Provide the [x, y] coordinate of the cell's center where the given text is located.  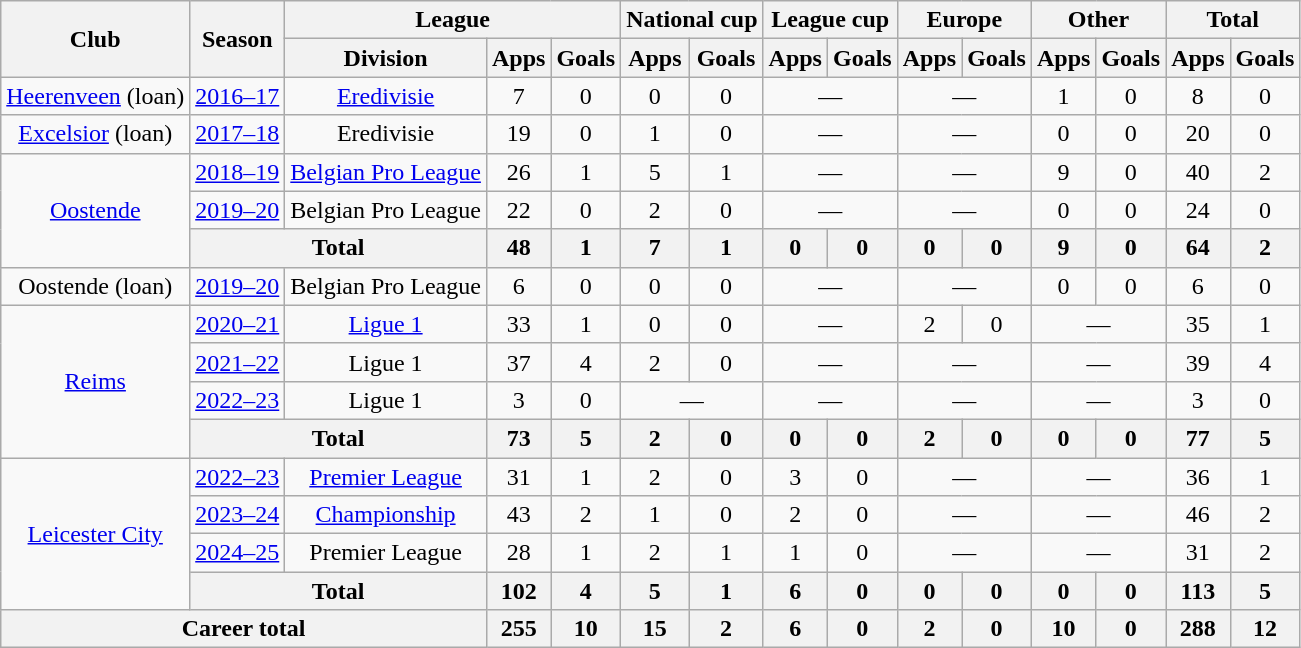
League cup [830, 20]
288 [1198, 629]
Leicester City [96, 534]
37 [518, 362]
24 [1198, 210]
28 [518, 553]
League [453, 20]
2018–19 [238, 172]
43 [518, 515]
77 [1198, 438]
35 [1198, 324]
19 [518, 134]
39 [1198, 362]
2024–25 [238, 553]
Other [1098, 20]
22 [518, 210]
8 [1198, 96]
15 [655, 629]
48 [518, 248]
36 [1198, 477]
Oostende [96, 210]
40 [1198, 172]
Oostende (loan) [96, 286]
2017–18 [238, 134]
255 [518, 629]
National cup [692, 20]
Season [238, 39]
26 [518, 172]
2016–17 [238, 96]
2023–24 [238, 515]
64 [1198, 248]
Heerenveen (loan) [96, 96]
102 [518, 591]
33 [518, 324]
Club [96, 39]
Reims [96, 381]
46 [1198, 515]
Championship [386, 515]
2021–22 [238, 362]
113 [1198, 591]
Excelsior (loan) [96, 134]
73 [518, 438]
Career total [244, 629]
Europe [964, 20]
2020–21 [238, 324]
Division [386, 58]
20 [1198, 134]
12 [1265, 629]
